Return the [X, Y] coordinate for the center point of the cell that contains the specified text.  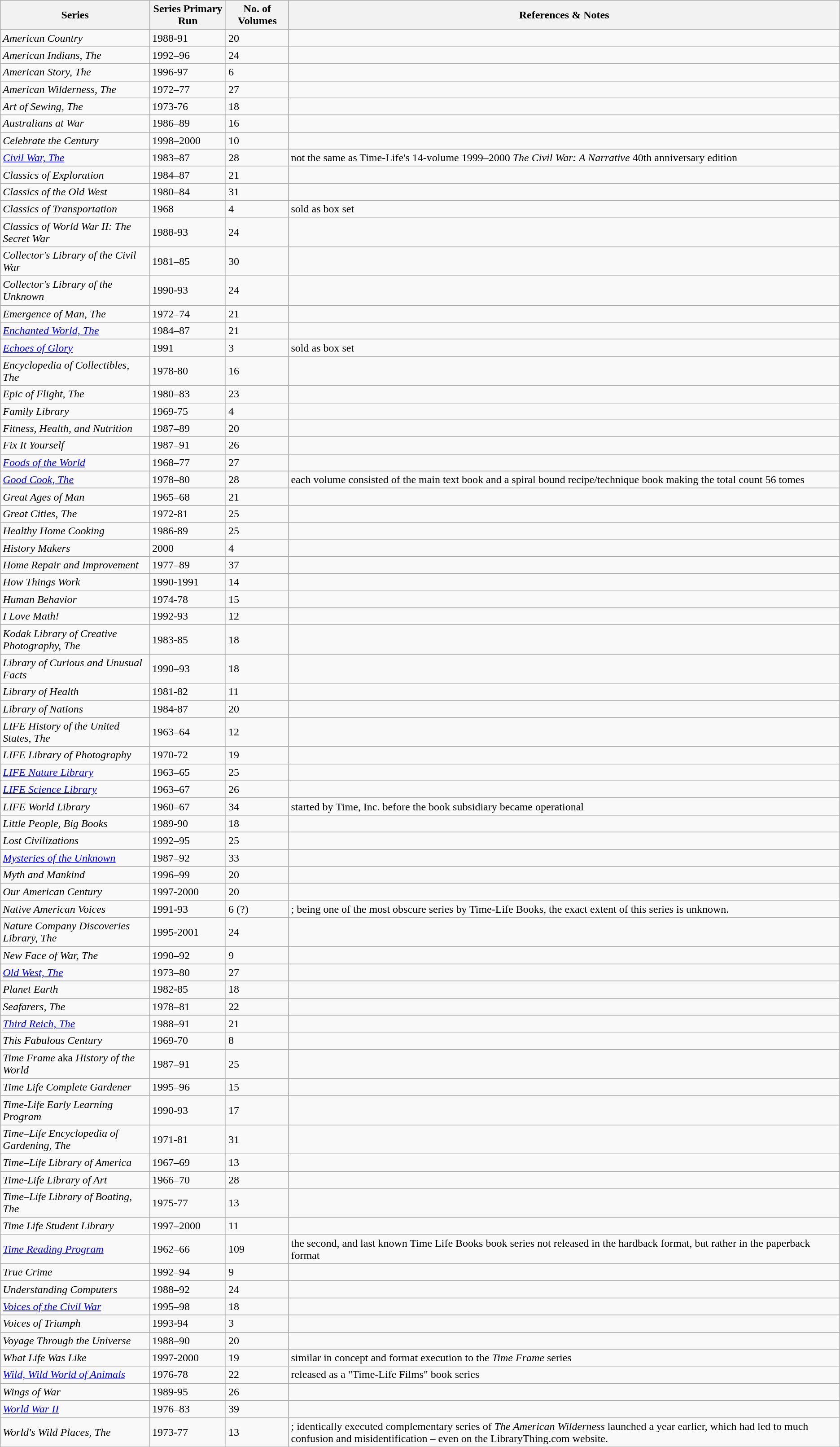
No. of Volumes [258, 15]
1991-93 [188, 909]
Time–Life Library of Boating, The [75, 1203]
Epic of Flight, The [75, 394]
Understanding Computers [75, 1289]
New Face of War, The [75, 955]
1977–89 [188, 565]
Echoes of Glory [75, 348]
1981-82 [188, 692]
1990-1991 [188, 582]
What Life Was Like [75, 1358]
1968–77 [188, 462]
1973-77 [188, 1432]
1988–90 [188, 1341]
1995–98 [188, 1306]
17 [258, 1110]
Collector's Library of the Civil War [75, 261]
World War II [75, 1409]
1984-87 [188, 709]
1990–92 [188, 955]
1967–69 [188, 1162]
1972-81 [188, 514]
Great Cities, The [75, 514]
American Country [75, 38]
Time–Life Encyclopedia of Gardening, The [75, 1139]
Native American Voices [75, 909]
LIFE World Library [75, 806]
Time Frame aka History of the World [75, 1064]
109 [258, 1249]
1962–66 [188, 1249]
American Wilderness, The [75, 89]
Time Life Student Library [75, 1226]
8 [258, 1041]
Wild, Wild World of Animals [75, 1375]
1996-97 [188, 72]
1981–85 [188, 261]
1972–77 [188, 89]
Wings of War [75, 1392]
Voyage Through the Universe [75, 1341]
1990–93 [188, 669]
1992–96 [188, 55]
Classics of Exploration [75, 175]
1983-85 [188, 639]
Classics of World War II: The Secret War [75, 232]
Time Reading Program [75, 1249]
Time Life Complete Gardener [75, 1087]
Fitness, Health, and Nutrition [75, 428]
Voices of the Civil War [75, 1306]
14 [258, 582]
1989-90 [188, 823]
Celebrate the Century [75, 141]
References & Notes [564, 15]
Time–Life Library of America [75, 1162]
Good Cook, The [75, 479]
1988-91 [188, 38]
1978–81 [188, 1007]
1969-75 [188, 411]
Encyclopedia of Collectibles, The [75, 371]
1980–83 [188, 394]
1972–74 [188, 314]
1974-78 [188, 599]
1963–67 [188, 789]
Seafarers, The [75, 1007]
1987–89 [188, 428]
1976–83 [188, 1409]
Foods of the World [75, 462]
1982-85 [188, 990]
1986-89 [188, 531]
Home Repair and Improvement [75, 565]
1992–95 [188, 840]
1991 [188, 348]
Kodak Library of Creative Photography, The [75, 639]
1988-93 [188, 232]
Time-Life Library of Art [75, 1179]
How Things Work [75, 582]
1968 [188, 209]
1963–64 [188, 732]
1980–84 [188, 192]
1973–80 [188, 972]
39 [258, 1409]
Library of Curious and Unusual Facts [75, 669]
Healthy Home Cooking [75, 531]
1971-81 [188, 1139]
1992–94 [188, 1272]
Lost Civilizations [75, 840]
1998–2000 [188, 141]
1973-76 [188, 106]
Nature Company Discoveries Library, The [75, 932]
1995–96 [188, 1087]
1987–92 [188, 858]
; being one of the most obscure series by Time-Life Books, the exact extent of this series is unknown. [564, 909]
1988–92 [188, 1289]
1976-78 [188, 1375]
1995-2001 [188, 932]
1966–70 [188, 1179]
1970-72 [188, 755]
2000 [188, 548]
23 [258, 394]
Classics of the Old West [75, 192]
1978–80 [188, 479]
37 [258, 565]
1960–67 [188, 806]
1965–68 [188, 497]
LIFE History of the United States, The [75, 732]
34 [258, 806]
Library of Health [75, 692]
30 [258, 261]
1963–65 [188, 772]
Mysteries of the Unknown [75, 858]
True Crime [75, 1272]
I Love Math! [75, 616]
American Indians, The [75, 55]
started by Time, Inc. before the book subsidiary became operational [564, 806]
Little People, Big Books [75, 823]
each volume consisted of the main text book and a spiral bound recipe/technique book making the total count 56 tomes [564, 479]
Australians at War [75, 123]
Collector's Library of the Unknown [75, 291]
Classics of Transportation [75, 209]
1997–2000 [188, 1226]
LIFE Library of Photography [75, 755]
LIFE Science Library [75, 789]
Human Behavior [75, 599]
Art of Sewing, The [75, 106]
Planet Earth [75, 990]
similar in concept and format execution to the Time Frame series [564, 1358]
not the same as Time-Life's 14-volume 1999–2000 The Civil War: A Narrative 40th anniversary edition [564, 158]
Time-Life Early Learning Program [75, 1110]
released as a "Time-Life Films" book series [564, 1375]
1983–87 [188, 158]
Fix It Yourself [75, 445]
1989-95 [188, 1392]
1992-93 [188, 616]
the second, and last known Time Life Books book series not released in the hardback format, but rather in the paperback format [564, 1249]
Library of Nations [75, 709]
1978-80 [188, 371]
American Story, The [75, 72]
10 [258, 141]
1993-94 [188, 1324]
Enchanted World, The [75, 331]
6 (?) [258, 909]
1988–91 [188, 1024]
Civil War, The [75, 158]
Our American Century [75, 892]
Myth and Mankind [75, 875]
6 [258, 72]
Series [75, 15]
1969-70 [188, 1041]
Series Primary Run [188, 15]
Third Reich, The [75, 1024]
1996–99 [188, 875]
History Makers [75, 548]
LIFE Nature Library [75, 772]
Emergence of Man, The [75, 314]
Family Library [75, 411]
Great Ages of Man [75, 497]
Old West, The [75, 972]
1975-77 [188, 1203]
Voices of Triumph [75, 1324]
This Fabulous Century [75, 1041]
1986–89 [188, 123]
World's Wild Places, The [75, 1432]
33 [258, 858]
